Identify which cell holds the provided text, then report its [X, Y] central coordinate. 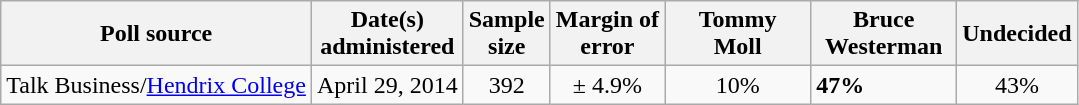
TommyMoll [738, 34]
47% [884, 85]
Talk Business/Hendrix College [156, 85]
Date(s)administered [387, 34]
10% [738, 85]
392 [506, 85]
Margin oferror [607, 34]
43% [1017, 85]
Samplesize [506, 34]
Poll source [156, 34]
April 29, 2014 [387, 85]
BruceWesterman [884, 34]
Undecided [1017, 34]
± 4.9% [607, 85]
